Extract the (X, Y) coordinate from the center of the cell holding the provided text.  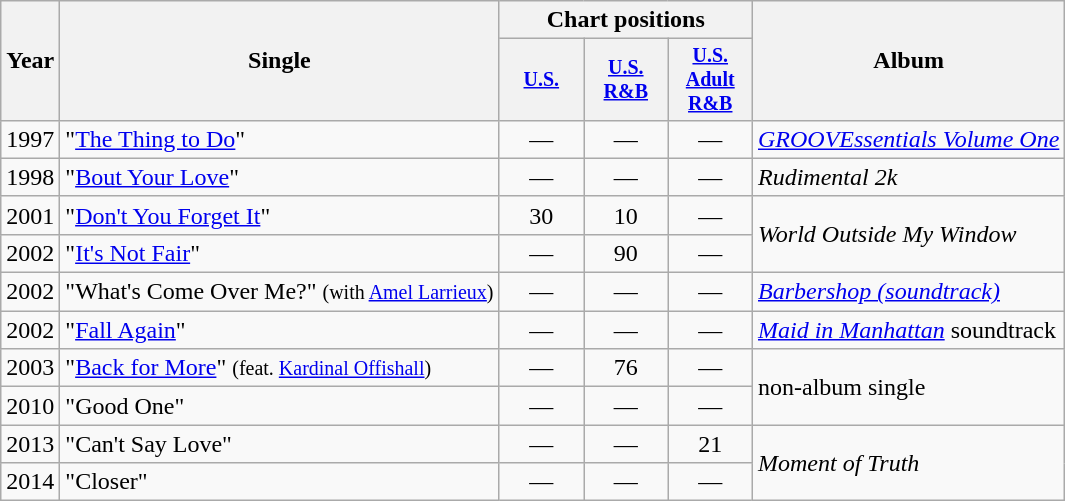
Rudimental 2k (908, 177)
"Fall Again" (280, 330)
Single (280, 61)
1997 (30, 139)
"It's Not Fair" (280, 253)
"Can't Say Love" (280, 444)
Maid in Manhattan soundtrack (908, 330)
76 (626, 368)
non-album single (908, 387)
"The Thing to Do" (280, 139)
2001 (30, 215)
Album (908, 61)
U.S. (541, 80)
"Back for More" (feat. Kardinal Offishall) (280, 368)
90 (626, 253)
U.S. Adult R&B (710, 80)
"Don't You Forget It" (280, 215)
"Bout Your Love" (280, 177)
GROOVEssentials Volume One (908, 139)
"Good One" (280, 406)
"Closer" (280, 482)
21 (710, 444)
10 (626, 215)
Barbershop (soundtrack) (908, 292)
World Outside My Window (908, 234)
1998 (30, 177)
30 (541, 215)
2013 (30, 444)
2010 (30, 406)
2014 (30, 482)
2003 (30, 368)
Year (30, 61)
Chart positions (626, 20)
Moment of Truth (908, 463)
U.S. R&B (626, 80)
"What's Come Over Me?" (with Amel Larrieux) (280, 292)
